Identify which cell holds the provided text, then report its (x, y) central coordinate. 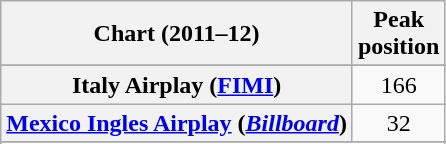
Chart (2011–12) (177, 34)
166 (398, 85)
Italy Airplay (FIMI) (177, 85)
32 (398, 123)
Peakposition (398, 34)
Mexico Ingles Airplay (Billboard) (177, 123)
